Scan for the cell matching the given text and deliver its [x, y] coordinate at center. 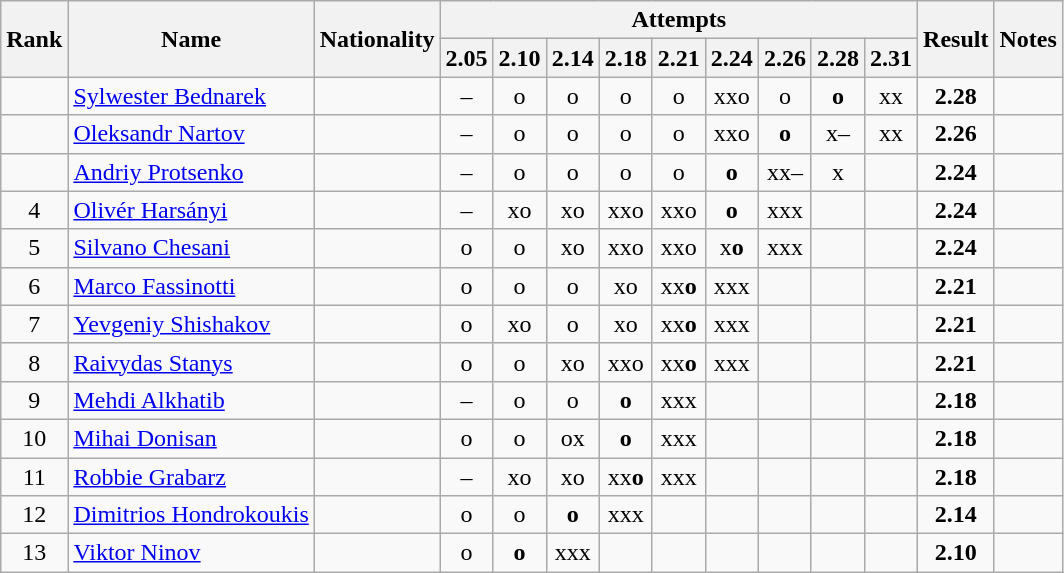
Marco Fassinotti [191, 286]
13 [34, 553]
x– [838, 134]
11 [34, 477]
2.31 [890, 58]
xx– [784, 172]
4 [34, 210]
Oleksandr Nartov [191, 134]
Mihai Donisan [191, 438]
Name [191, 39]
Dimitrios Hondrokoukis [191, 515]
5 [34, 248]
Raivydas Stanys [191, 362]
8 [34, 362]
Sylwester Bednarek [191, 96]
Nationality [377, 39]
12 [34, 515]
Yevgeniy Shishakov [191, 324]
2.05 [466, 58]
Silvano Chesani [191, 248]
Olivér Harsányi [191, 210]
Attempts [679, 20]
6 [34, 286]
Mehdi Alkhatib [191, 400]
ox [572, 438]
x [838, 172]
7 [34, 324]
Robbie Grabarz [191, 477]
9 [34, 400]
Result [956, 39]
Notes [1028, 39]
Andriy Protsenko [191, 172]
Viktor Ninov [191, 553]
10 [34, 438]
Rank [34, 39]
